For the text-containing cell, return its midpoint in (X, Y) coordinate format. 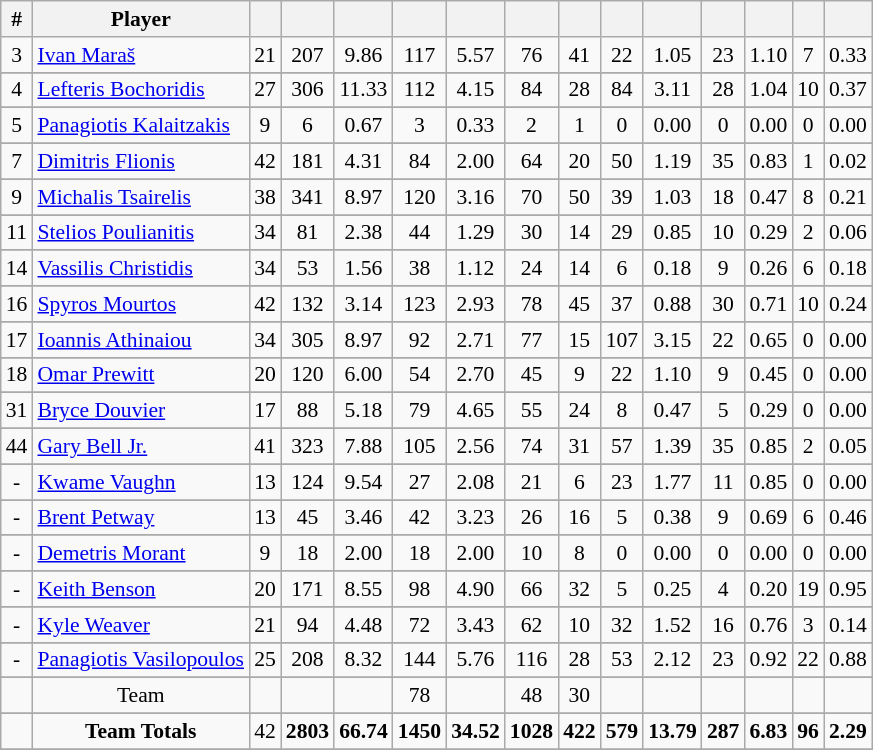
62 (532, 625)
Omar Prewitt (140, 375)
123 (420, 304)
117 (420, 55)
0.83 (768, 162)
0.06 (848, 233)
# (17, 19)
Ioannis Athinaiou (140, 340)
3.43 (476, 625)
3.11 (672, 90)
Panagiotis Vasilopoulos (140, 660)
1.05 (672, 55)
323 (308, 447)
3.15 (672, 340)
0.67 (364, 126)
9.86 (364, 55)
Keith Benson (140, 589)
39 (622, 197)
66.74 (364, 732)
4.65 (476, 411)
124 (308, 482)
Michalis Tsairelis (140, 197)
3.46 (364, 518)
6.83 (768, 732)
64 (532, 162)
Demetris Morant (140, 554)
6.00 (364, 375)
306 (308, 90)
55 (532, 411)
5.57 (476, 55)
1.29 (476, 233)
0.24 (848, 304)
0.92 (768, 660)
2.38 (364, 233)
11.33 (364, 90)
Panagiotis Kalaitzakis (140, 126)
81 (308, 233)
Team (140, 696)
26 (532, 518)
Gary Bell Jr. (140, 447)
88 (308, 411)
2.71 (476, 340)
0.21 (848, 197)
1.39 (672, 447)
98 (420, 589)
Stelios Poulianitis (140, 233)
112 (420, 90)
2.56 (476, 447)
77 (532, 340)
0.05 (848, 447)
0.20 (768, 589)
0.45 (768, 375)
9.54 (364, 482)
0.26 (768, 269)
132 (308, 304)
Player (140, 19)
72 (420, 625)
0.46 (848, 518)
0.14 (848, 625)
Kwame Vaughn (140, 482)
34.52 (476, 732)
Dimitris Flionis (140, 162)
37 (622, 304)
94 (308, 625)
3.16 (476, 197)
76 (532, 55)
2.08 (476, 482)
0.69 (768, 518)
13.79 (672, 732)
Lefteris Bochoridis (140, 90)
Brent Petway (140, 518)
207 (308, 55)
0.76 (768, 625)
287 (724, 732)
Ivan Maraš (140, 55)
7.88 (364, 447)
144 (420, 660)
48 (532, 696)
96 (808, 732)
Team Totals (140, 732)
79 (420, 411)
Vassilis Christidis (140, 269)
19 (808, 589)
57 (622, 447)
1028 (532, 732)
5.76 (476, 660)
1.04 (768, 90)
2.12 (672, 660)
0.25 (672, 589)
422 (580, 732)
8.32 (364, 660)
107 (622, 340)
1.56 (364, 269)
181 (308, 162)
208 (308, 660)
171 (308, 589)
579 (622, 732)
Kyle Weaver (140, 625)
2.70 (476, 375)
2.93 (476, 304)
25 (265, 660)
8.55 (364, 589)
1.12 (476, 269)
4.48 (364, 625)
0.95 (848, 589)
1.52 (672, 625)
4.31 (364, 162)
92 (420, 340)
70 (532, 197)
2.29 (848, 732)
2803 (308, 732)
66 (532, 589)
105 (420, 447)
0.71 (768, 304)
341 (308, 197)
Bryce Douvier (140, 411)
0.38 (672, 518)
4.15 (476, 90)
305 (308, 340)
1.03 (672, 197)
Spyros Mourtos (140, 304)
74 (532, 447)
1.77 (672, 482)
116 (532, 660)
0.02 (848, 162)
4.90 (476, 589)
0.37 (848, 90)
0.65 (768, 340)
5.18 (364, 411)
1.19 (672, 162)
54 (420, 375)
29 (622, 233)
1450 (420, 732)
3.14 (364, 304)
15 (580, 340)
3.23 (476, 518)
